Search for the cell housing the specified text and yield its [x, y] center coordinate. 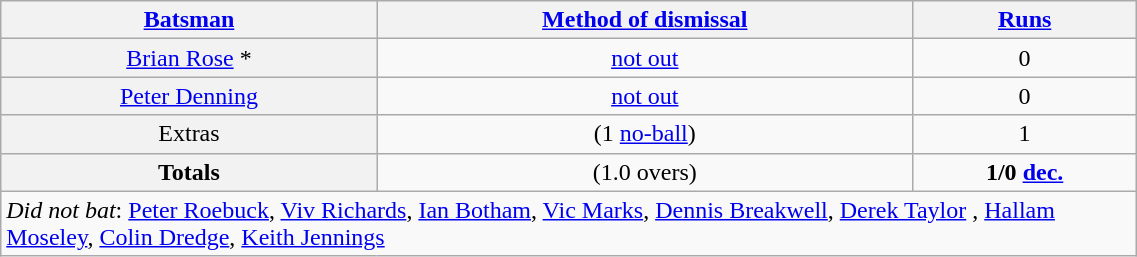
Batsman [189, 20]
1/0 dec. [1024, 172]
Peter Denning [189, 96]
Totals [189, 172]
Method of dismissal [644, 20]
Brian Rose * [189, 58]
Runs [1024, 20]
(1 no-ball) [644, 134]
1 [1024, 134]
Extras [189, 134]
(1.0 overs) [644, 172]
Did not bat: Peter Roebuck, Viv Richards, Ian Botham, Vic Marks, Dennis Breakwell, Derek Taylor , Hallam Moseley, Colin Dredge, Keith Jennings [569, 224]
